Identify which cell holds the provided text, then report its (x, y) central coordinate. 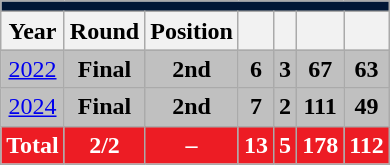
5 (286, 145)
63 (367, 69)
Year (33, 31)
112 (367, 145)
2 (286, 107)
2022 (33, 69)
Round (104, 31)
178 (320, 145)
Total (33, 145)
Position (192, 31)
67 (320, 69)
– (192, 145)
3 (286, 69)
6 (256, 69)
7 (256, 107)
49 (367, 107)
13 (256, 145)
111 (320, 107)
2024 (33, 107)
2/2 (104, 145)
